Find where the given text appears and provide that cell's center as (x, y) coordinate. 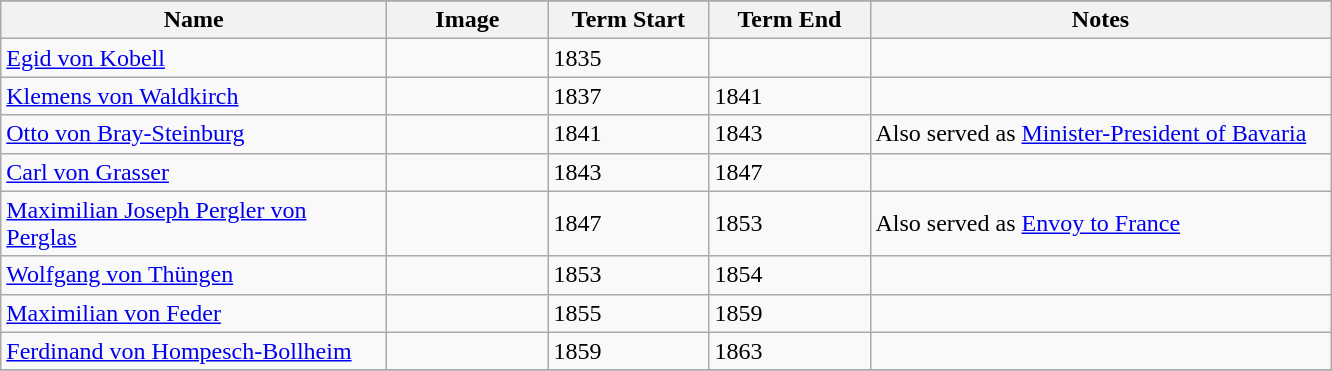
Carl von Grasser (194, 172)
1854 (790, 275)
Term Start (628, 20)
Klemens von Waldkirch (194, 96)
Image (468, 20)
1837 (628, 96)
Otto von Bray-Steinburg (194, 134)
Also served as Envoy to France (1100, 224)
Notes (1100, 20)
Also served as Minister-President of Bavaria (1100, 134)
1855 (628, 313)
Egid von Kobell (194, 58)
Term End (790, 20)
Wolfgang von Thüngen (194, 275)
1835 (628, 58)
Ferdinand von Hompesch-Bollheim (194, 351)
1863 (790, 351)
Maximilian Joseph Pergler von Perglas (194, 224)
Maximilian von Feder (194, 313)
Name (194, 20)
